Detect which cell encompasses the target text, then output its [x, y] center coordinate. 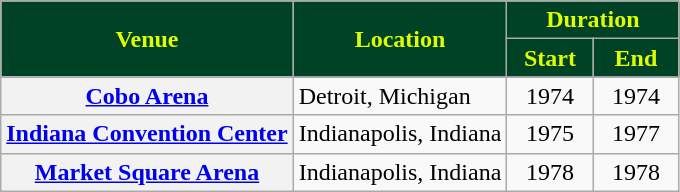
End [636, 58]
Market Square Arena [147, 172]
1975 [550, 134]
Location [400, 39]
Start [550, 58]
1977 [636, 134]
Indiana Convention Center [147, 134]
Cobo Arena [147, 96]
Detroit, Michigan [400, 96]
Venue [147, 39]
Duration [593, 20]
